Search for the cell housing the specified text and yield its (X, Y) center coordinate. 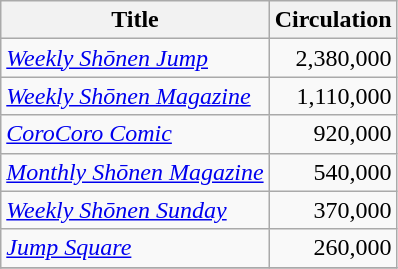
260,000 (333, 248)
Weekly Shōnen Jump (135, 58)
370,000 (333, 210)
Weekly Shōnen Magazine (135, 96)
CoroCoro Comic (135, 134)
Jump Square (135, 248)
2,380,000 (333, 58)
Circulation (333, 20)
Monthly Shōnen Magazine (135, 172)
Weekly Shōnen Sunday (135, 210)
540,000 (333, 172)
920,000 (333, 134)
1,110,000 (333, 96)
Title (135, 20)
